Return the [x, y] coordinate for the center point of the cell that contains the specified text.  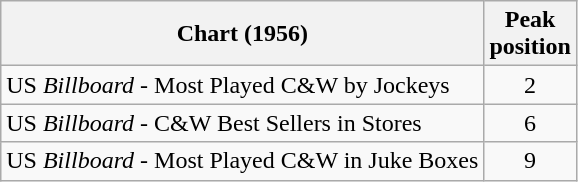
Chart (1956) [242, 34]
US Billboard - C&W Best Sellers in Stores [242, 123]
US Billboard - Most Played C&W in Juke Boxes [242, 161]
6 [530, 123]
9 [530, 161]
2 [530, 85]
Peakposition [530, 34]
US Billboard - Most Played C&W by Jockeys [242, 85]
